Detect which cell encompasses the target text, then output its [x, y] center coordinate. 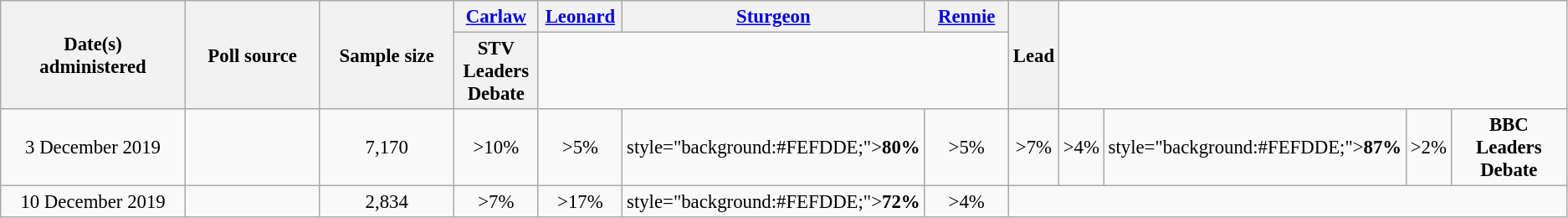
3 December 2019 [94, 148]
Sample size [387, 55]
Sturgeon [773, 17]
Lead [1033, 55]
Leonard [581, 17]
2,834 [387, 202]
style="background:#FEFDDE;">72% [773, 202]
7,170 [387, 148]
Carlaw [497, 17]
>17% [581, 202]
Date(s) administered [94, 55]
style="background:#FEFDDE;">80% [773, 148]
Poll source [253, 55]
10 December 2019 [94, 202]
Rennie [967, 17]
style="background:#FEFDDE;">87% [1255, 148]
STV Leaders Debate [497, 71]
>10% [497, 148]
>2% [1428, 148]
BBC Leaders Debate [1509, 148]
